Extract the [X, Y] coordinate from the center of the cell holding the provided text.  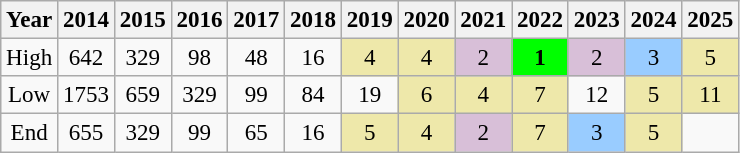
1 [540, 58]
11 [710, 95]
Low [30, 95]
2023 [596, 20]
2014 [86, 20]
2015 [142, 20]
2022 [540, 20]
2018 [314, 20]
2019 [370, 20]
2016 [200, 20]
98 [200, 58]
65 [256, 133]
19 [370, 95]
End [30, 133]
High [30, 58]
659 [142, 95]
2025 [710, 20]
1753 [86, 95]
655 [86, 133]
2020 [426, 20]
Year [30, 20]
48 [256, 58]
6 [426, 95]
2024 [654, 20]
12 [596, 95]
84 [314, 95]
2021 [484, 20]
2017 [256, 20]
642 [86, 58]
